Capture the cell that displays the provided text and extract its [x, y] central coordinate. 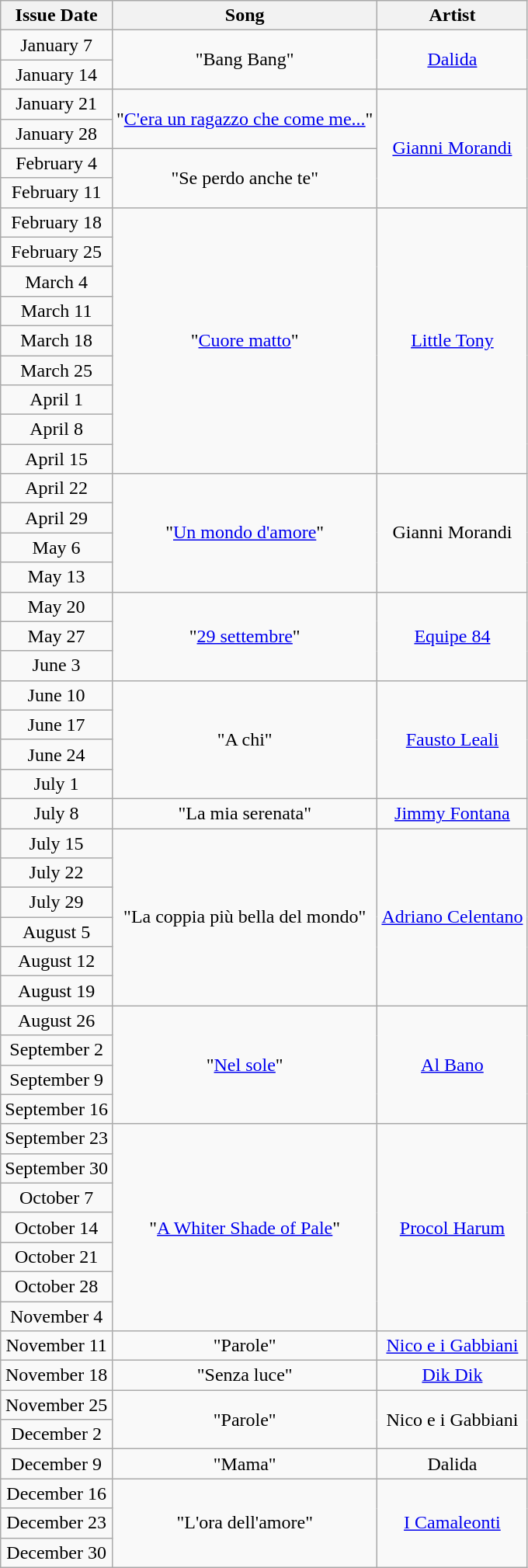
May 20 [57, 607]
March 4 [57, 281]
September 23 [57, 1139]
"Se perdo anche te" [244, 178]
Equipe 84 [452, 636]
October 14 [57, 1227]
"29 settembre" [244, 636]
Fausto Leali [452, 739]
March 18 [57, 340]
December 30 [57, 1552]
July 8 [57, 813]
November 11 [57, 1346]
Song [244, 16]
"Cuore matto" [244, 340]
April 15 [57, 459]
Jimmy Fontana [452, 813]
June 10 [57, 695]
December 23 [57, 1523]
Adriano Celentano [452, 916]
September 2 [57, 1050]
December 9 [57, 1464]
"Un mondo d'amore" [244, 533]
December 16 [57, 1493]
May 27 [57, 636]
January 14 [57, 75]
April 29 [57, 518]
November 25 [57, 1405]
June 3 [57, 666]
I Camaleonti [452, 1523]
March 11 [57, 311]
November 4 [57, 1316]
"L'ora dell'amore" [244, 1523]
May 6 [57, 548]
Dik Dik [452, 1375]
"La coppia più bella del mondo" [244, 916]
"A chi" [244, 739]
"Bang Bang" [244, 60]
October 28 [57, 1286]
"La mia serenata" [244, 813]
January 21 [57, 104]
February 18 [57, 222]
October 21 [57, 1257]
April 22 [57, 488]
Little Tony [452, 340]
Al Bano [452, 1065]
"Mama" [244, 1464]
January 7 [57, 45]
March 25 [57, 370]
July 15 [57, 843]
December 2 [57, 1434]
Artist [452, 16]
July 1 [57, 784]
August 12 [57, 961]
June 24 [57, 754]
February 11 [57, 193]
August 5 [57, 932]
"A Whiter Shade of Pale" [244, 1227]
"Nel sole" [244, 1065]
February 25 [57, 252]
Issue Date [57, 16]
August 19 [57, 991]
Procol Harum [452, 1227]
July 22 [57, 873]
September 16 [57, 1109]
June 17 [57, 725]
"Senza luce" [244, 1375]
April 8 [57, 429]
July 29 [57, 902]
October 7 [57, 1198]
September 30 [57, 1168]
August 26 [57, 1020]
February 4 [57, 163]
May 13 [57, 577]
April 1 [57, 400]
November 18 [57, 1375]
"C'era un ragazzo che come me..." [244, 119]
September 9 [57, 1080]
January 28 [57, 134]
